Capture the cell that displays the provided text and extract its [x, y] central coordinate. 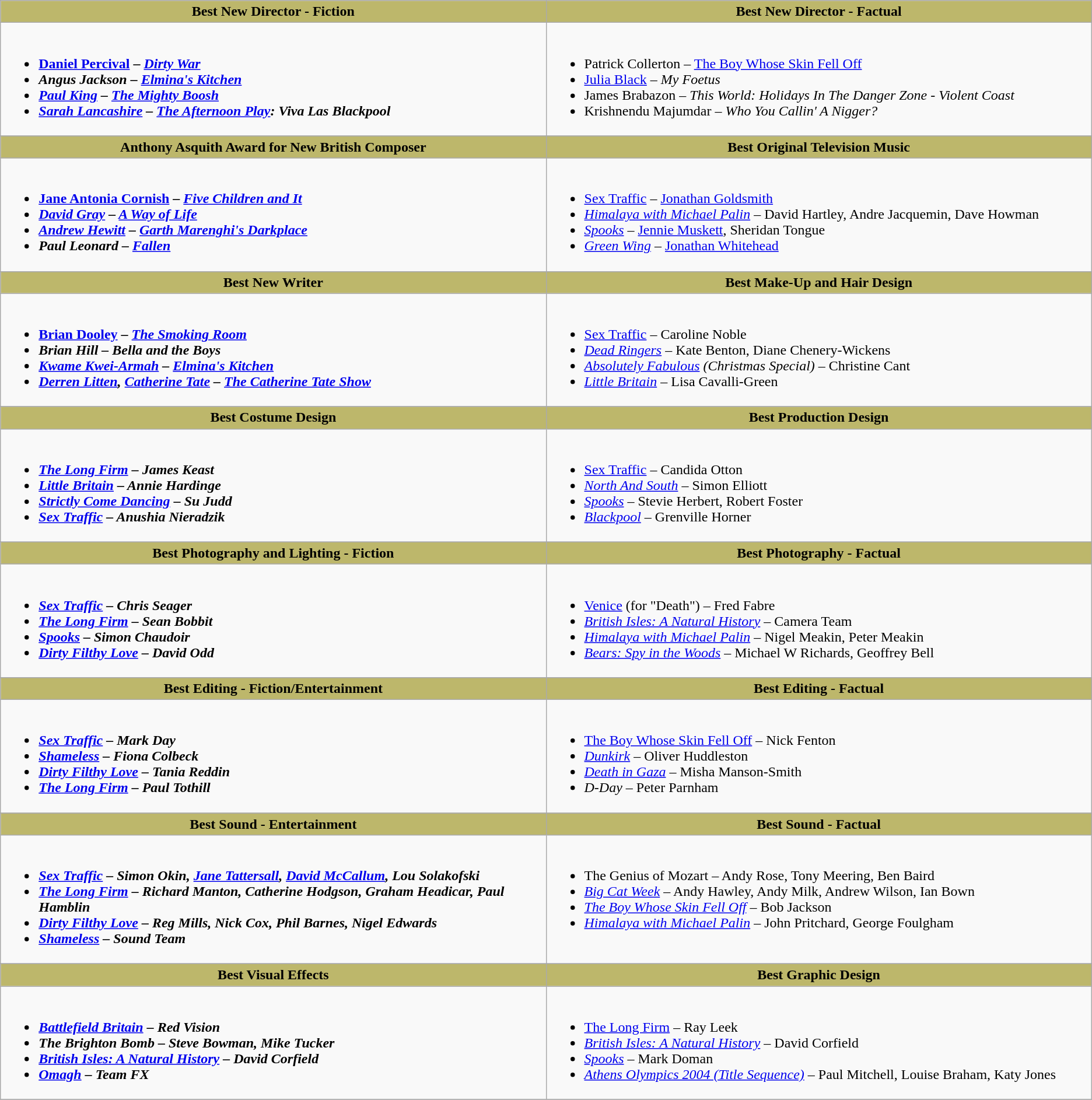
Sex Traffic – Chris SeagerThe Long Firm – Sean BobbitSpooks – Simon ChaudoirDirty Filthy Love – David Odd [273, 621]
Anthony Asquith Award for New British Composer [273, 147]
Best Visual Effects [273, 975]
Best New Director - Fiction [273, 12]
Best Sound - Entertainment [273, 824]
Best Photography - Factual [819, 553]
Best Original Television Music [819, 147]
Best Sound - Factual [819, 824]
Best Graphic Design [819, 975]
Battlefield Britain – Red VisionThe Brighton Bomb – Steve Bowman, Mike TuckerBritish Isles: A Natural History – David CorfieldOmagh – Team FX [273, 1043]
Best New Writer [273, 282]
Best Editing - Factual [819, 688]
Best Costume Design [273, 418]
Sex Traffic – Mark DayShameless – Fiona ColbeckDirty Filthy Love – Tania ReddinThe Long Firm – Paul Tothill [273, 756]
Best Photography and Lighting - Fiction [273, 553]
Best Make-Up and Hair Design [819, 282]
Jane Antonia Cornish – Five Children and ItDavid Gray – A Way of LifeAndrew Hewitt – Garth Marenghi's DarkplacePaul Leonard – Fallen [273, 215]
Daniel Percival – Dirty WarAngus Jackson – Elmina's KitchenPaul King – The Mighty BooshSarah Lancashire – The Afternoon Play: Viva Las Blackpool [273, 79]
The Long Firm – James KeastLittle Britain – Annie HardingeStrictly Come Dancing – Su JuddSex Traffic – Anushia Nieradzik [273, 485]
Best New Director - Factual [819, 12]
Best Production Design [819, 418]
Best Editing - Fiction/Entertainment [273, 688]
The Boy Whose Skin Fell Off – Nick FentonDunkirk – Oliver HuddlestonDeath in Gaza – Misha Manson-SmithD-Day – Peter Parnham [819, 756]
Sex Traffic – Candida OttonNorth And South – Simon ElliottSpooks – Stevie Herbert, Robert FosterBlackpool – Grenville Horner [819, 485]
